For the text-containing cell, return its midpoint in [x, y] coordinate format. 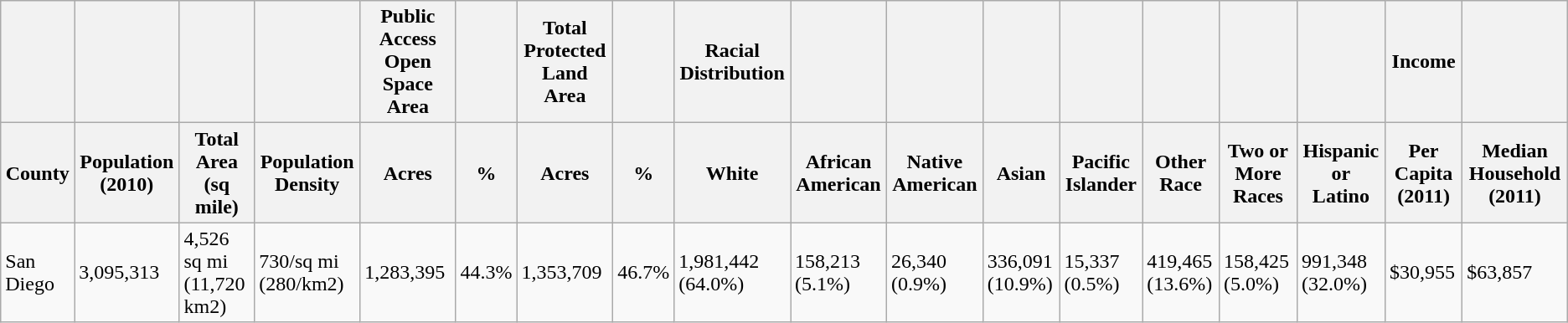
991,348 (32.0%) [1340, 273]
$63,857 [1515, 273]
15,337 (0.5%) [1101, 273]
26,340 (0.9%) [935, 273]
336,091 (10.9%) [1021, 273]
Population (2010) [127, 172]
Per Capita (2011) [1423, 172]
$30,955 [1423, 273]
Two or More Races [1258, 172]
San Diego [38, 273]
Native American [935, 172]
Population Density [307, 172]
158,213 (5.1%) [839, 273]
44.3% [486, 273]
46.7% [643, 273]
1,283,395 [408, 273]
Other Race [1181, 172]
Pacific Islander [1101, 172]
Total Protected Land Area [565, 62]
African American [839, 172]
Public Access Open Space Area [408, 62]
Median Household (2011) [1515, 172]
4,526 sq mi (11,720 km2) [217, 273]
419,465 (13.6%) [1181, 273]
730/sq mi (280/km2) [307, 273]
White [732, 172]
Income [1423, 62]
3,095,313 [127, 273]
Total Area (sq mile) [217, 172]
County [38, 172]
1,981,442 (64.0%) [732, 273]
Hispanic or Latino [1340, 172]
158,425 (5.0%) [1258, 273]
Asian [1021, 172]
1,353,709 [565, 273]
Racial Distribution [732, 62]
